Search for the cell housing the specified text and yield its (X, Y) center coordinate. 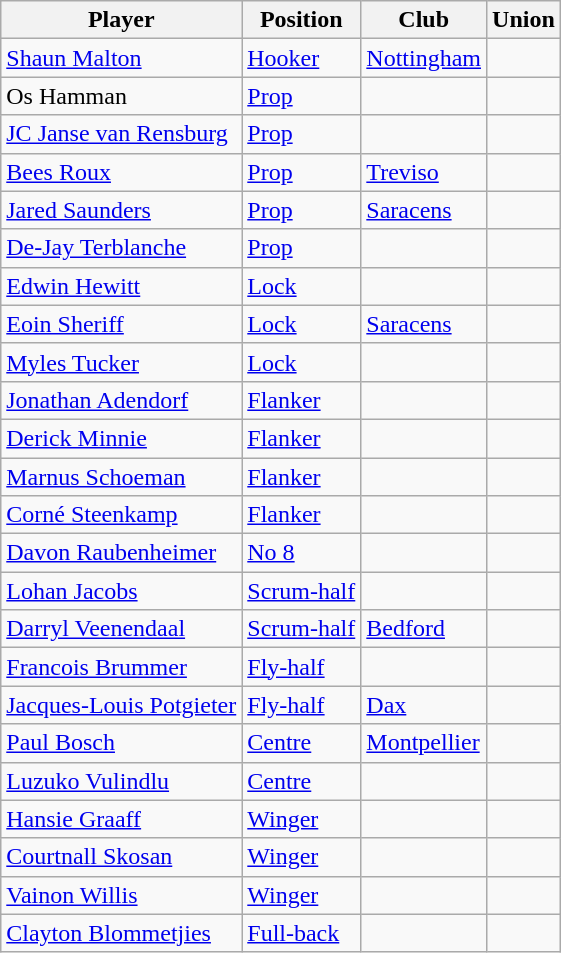
Lohan Jacobs (122, 591)
Player (122, 20)
Luzuko Vulindlu (122, 781)
Union (524, 20)
Corné Steenkamp (122, 515)
No 8 (302, 553)
Hansie Graaff (122, 819)
Full-back (302, 933)
De-Jay Terblanche (122, 248)
Eoin Sheriff (122, 324)
Club (424, 20)
Position (302, 20)
Jonathan Adendorf (122, 400)
Clayton Blommetjies (122, 933)
Francois Brummer (122, 667)
Montpellier (424, 743)
JC Janse van Rensburg (122, 134)
Marnus Schoeman (122, 477)
Derick Minnie (122, 438)
Dax (424, 705)
Davon Raubenheimer (122, 553)
Vainon Willis (122, 895)
Paul Bosch (122, 743)
Jacques-Louis Potgieter (122, 705)
Bees Roux (122, 172)
Bedford (424, 629)
Courtnall Skosan (122, 857)
Edwin Hewitt (122, 286)
Shaun Malton (122, 58)
Os Hamman (122, 96)
Darryl Veenendaal (122, 629)
Nottingham (424, 58)
Treviso (424, 172)
Myles Tucker (122, 362)
Hooker (302, 58)
Jared Saunders (122, 210)
